Scan for the cell matching the given text and deliver its [X, Y] coordinate at center. 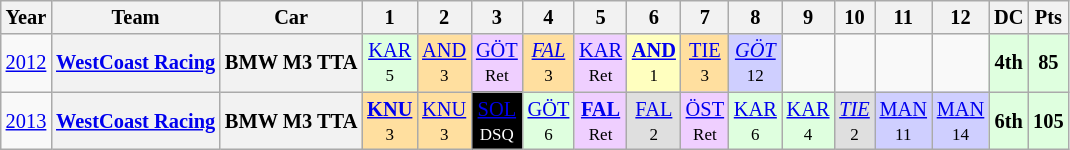
12 [960, 17]
GÖT6 [549, 121]
SOLDSQ [497, 121]
AND1 [654, 63]
2012 [26, 63]
Car [291, 17]
KAR5 [390, 63]
KARRet [600, 63]
4th [1008, 63]
9 [808, 17]
GÖTRet [497, 63]
5 [600, 17]
FAL3 [549, 63]
8 [756, 17]
85 [1048, 63]
2013 [26, 121]
7 [705, 17]
10 [854, 17]
KAR6 [756, 121]
FAL2 [654, 121]
DC [1008, 17]
1 [390, 17]
MAN14 [960, 121]
AND3 [444, 63]
MAN11 [904, 121]
2 [444, 17]
6th [1008, 121]
FALRet [600, 121]
105 [1048, 121]
4 [549, 17]
11 [904, 17]
TIE3 [705, 63]
3 [497, 17]
Team [136, 17]
GÖT12 [756, 63]
ÖSTRet [705, 121]
Year [26, 17]
6 [654, 17]
TIE2 [854, 121]
Pts [1048, 17]
KAR4 [808, 121]
